Find where the given text appears and provide that cell's center as [X, Y] coordinate. 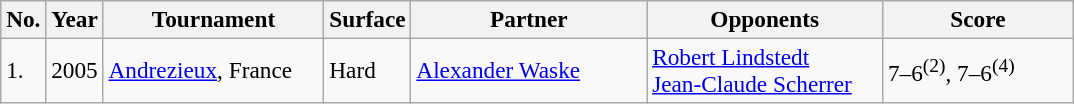
Year [74, 19]
Score [978, 19]
Opponents [765, 19]
7–6(2), 7–6(4) [978, 70]
Partner [529, 19]
No. [24, 19]
Robert Lindstedt Jean-Claude Scherrer [765, 70]
Tournament [214, 19]
Alexander Waske [529, 70]
2005 [74, 70]
Surface [368, 19]
Hard [368, 70]
1. [24, 70]
Andrezieux, France [214, 70]
